Provide the [X, Y] coordinate of the cell's center where the given text is located.  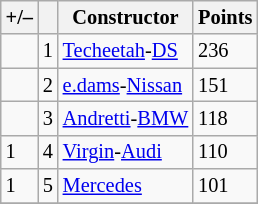
5 [48, 186]
110 [225, 152]
Virgin-Audi [126, 152]
2 [48, 85]
Points [225, 17]
Techeetah-DS [126, 51]
Mercedes [126, 186]
151 [225, 85]
e.dams-Nissan [126, 85]
3 [48, 118]
118 [225, 118]
Constructor [126, 17]
+/– [20, 17]
4 [48, 152]
101 [225, 186]
236 [225, 51]
Andretti-BMW [126, 118]
